Locate the cell with the specified text and output its (x, y) center coordinate. 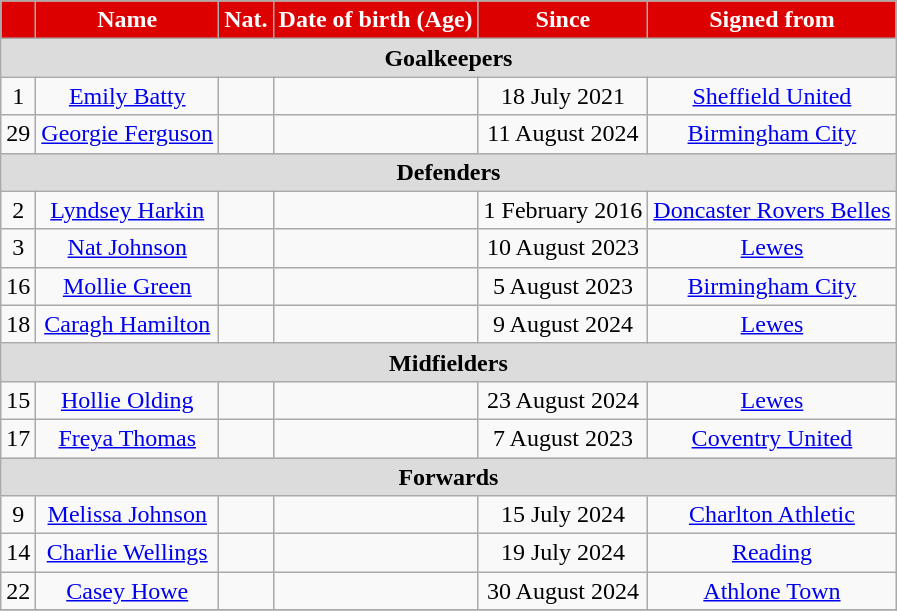
30 August 2024 (563, 591)
Signed from (772, 20)
Name (128, 20)
Emily Batty (128, 96)
Midfielders (448, 362)
Georgie Ferguson (128, 134)
19 July 2024 (563, 553)
14 (18, 553)
9 August 2024 (563, 324)
11 August 2024 (563, 134)
23 August 2024 (563, 400)
Freya Thomas (128, 438)
Athlone Town (772, 591)
Coventry United (772, 438)
3 (18, 248)
15 July 2024 (563, 515)
9 (18, 515)
5 August 2023 (563, 286)
Caragh Hamilton (128, 324)
10 August 2023 (563, 248)
Melissa Johnson (128, 515)
18 (18, 324)
1 (18, 96)
18 July 2021 (563, 96)
Since (563, 20)
Mollie Green (128, 286)
Doncaster Rovers Belles (772, 210)
Charlton Athletic (772, 515)
Date of birth (Age) (376, 20)
Sheffield United (772, 96)
Defenders (448, 172)
17 (18, 438)
22 (18, 591)
2 (18, 210)
Lyndsey Harkin (128, 210)
Reading (772, 553)
Charlie Wellings (128, 553)
Nat. (246, 20)
16 (18, 286)
Hollie Olding (128, 400)
Nat Johnson (128, 248)
29 (18, 134)
1 February 2016 (563, 210)
7 August 2023 (563, 438)
Goalkeepers (448, 58)
15 (18, 400)
Casey Howe (128, 591)
Forwards (448, 477)
